Return the (x, y) coordinate for the center point of the cell that contains the specified text.  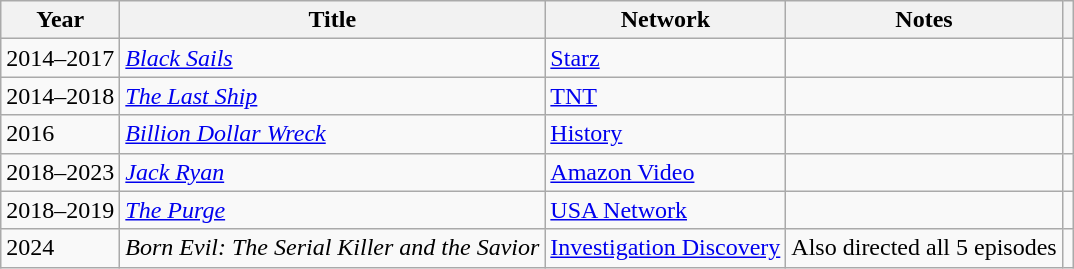
2018–2019 (60, 210)
2016 (60, 134)
Black Sails (332, 58)
Also directed all 5 episodes (924, 248)
Notes (924, 20)
Title (332, 20)
2014–2017 (60, 58)
The Last Ship (332, 96)
TNT (666, 96)
Jack Ryan (332, 172)
Year (60, 20)
Amazon Video (666, 172)
Investigation Discovery (666, 248)
Starz (666, 58)
2018–2023 (60, 172)
2014–2018 (60, 96)
2024 (60, 248)
The Purge (332, 210)
USA Network (666, 210)
History (666, 134)
Network (666, 20)
Billion Dollar Wreck (332, 134)
Born Evil: The Serial Killer and the Savior (332, 248)
